Determine the (X, Y) coordinate at the center of the cell enclosing the given text.  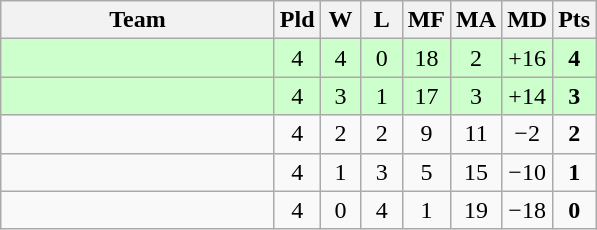
15 (476, 172)
19 (476, 210)
17 (426, 96)
MA (476, 20)
−10 (528, 172)
−18 (528, 210)
9 (426, 134)
Team (138, 20)
W (340, 20)
+16 (528, 58)
11 (476, 134)
+14 (528, 96)
18 (426, 58)
MF (426, 20)
L (382, 20)
5 (426, 172)
Pts (574, 20)
Pld (297, 20)
MD (528, 20)
−2 (528, 134)
